Return the (X, Y) coordinate for the center point of the cell that contains the specified text.  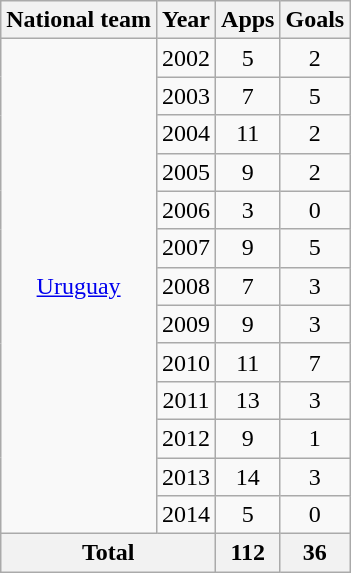
13 (248, 400)
2011 (186, 400)
2013 (186, 477)
14 (248, 477)
2003 (186, 96)
1 (315, 438)
2005 (186, 172)
Year (186, 20)
2010 (186, 362)
2004 (186, 134)
2009 (186, 324)
2002 (186, 58)
Total (108, 553)
2007 (186, 248)
2008 (186, 286)
2006 (186, 210)
Apps (248, 20)
Goals (315, 20)
Uruguay (79, 286)
National team (79, 20)
2012 (186, 438)
112 (248, 553)
2014 (186, 515)
36 (315, 553)
